From the cell containing the given text, extract its center point as (x, y) coordinate. 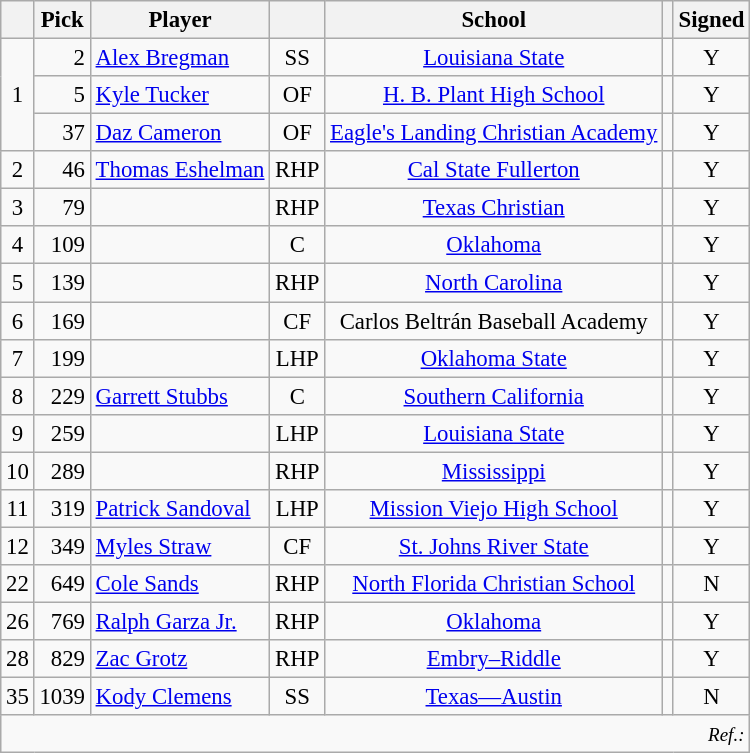
Cole Sands (180, 584)
28 (18, 659)
139 (62, 283)
259 (62, 433)
Southern California (494, 396)
12 (18, 546)
289 (62, 471)
Zac Grotz (180, 659)
Player (180, 20)
St. Johns River State (494, 546)
Carlos Beltrán Baseball Academy (494, 321)
Oklahoma State (494, 358)
829 (62, 659)
North Florida Christian School (494, 584)
Pick (62, 20)
199 (62, 358)
School (494, 20)
649 (62, 584)
Garrett Stubbs (180, 396)
North Carolina (494, 283)
Embry–Riddle (494, 659)
9 (18, 433)
319 (62, 509)
79 (62, 208)
Alex Bregman (180, 58)
Ralph Garza Jr. (180, 621)
Cal State Fullerton (494, 170)
109 (62, 245)
Kody Clemens (180, 697)
769 (62, 621)
Daz Cameron (180, 133)
229 (62, 396)
3 (18, 208)
Ref.: (376, 734)
6 (18, 321)
Mission Viejo High School (494, 509)
4 (18, 245)
Thomas Eshelman (180, 170)
Signed (711, 20)
11 (18, 509)
Kyle Tucker (180, 95)
37 (62, 133)
26 (18, 621)
1 (18, 96)
Myles Straw (180, 546)
10 (18, 471)
1039 (62, 697)
Eagle's Landing Christian Academy (494, 133)
22 (18, 584)
35 (18, 697)
Patrick Sandoval (180, 509)
46 (62, 170)
H. B. Plant High School (494, 95)
Texas—Austin (494, 697)
7 (18, 358)
Texas Christian (494, 208)
8 (18, 396)
169 (62, 321)
349 (62, 546)
Mississippi (494, 471)
